Provide the (X, Y) coordinate of the cell's center where the given text is located.  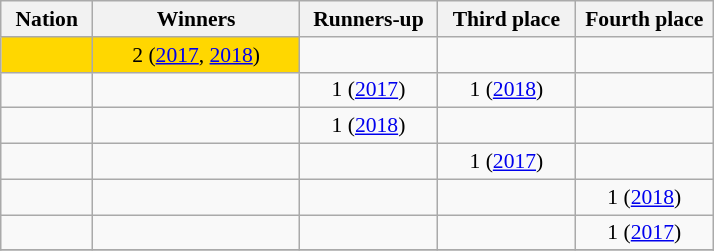
Nation (47, 19)
Third place (506, 19)
Runners-up (369, 19)
Fourth place (644, 19)
2 (2017, 2018) (196, 55)
Winners (196, 19)
